Output the [x, y] coordinate of the center of the cell containing the given text.  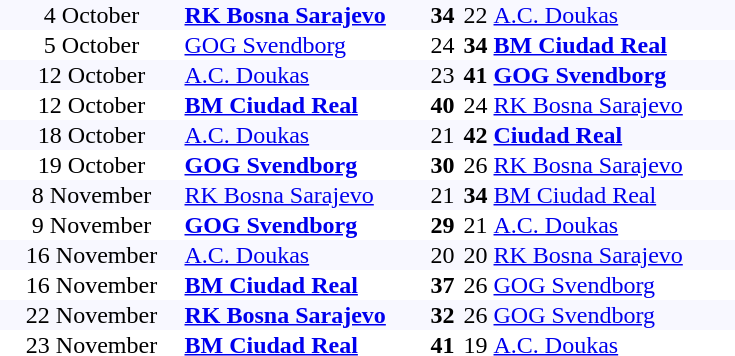
30 [442, 165]
42 [476, 135]
41 [476, 75]
37 [442, 285]
Ciudad Real [614, 135]
19 October [92, 165]
23 [442, 75]
40 [442, 105]
9 November [92, 225]
22 November [92, 315]
22 [476, 15]
4 October [92, 15]
29 [442, 225]
8 November [92, 195]
32 [442, 315]
5 October [92, 45]
18 October [92, 135]
